Pinpoint the cell where the given text exists, returning its (x, y) midpoint coordinate. 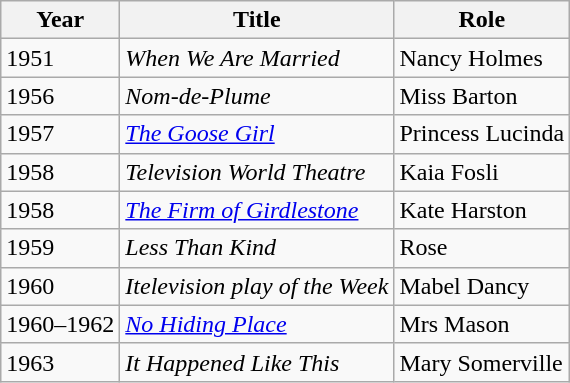
When We Are Married (257, 58)
Mrs Mason (482, 324)
1956 (60, 96)
Year (60, 20)
Mabel Dancy (482, 286)
It Happened Like This (257, 362)
Kaia Fosli (482, 172)
Kate Harston (482, 210)
The Firm of Girdlestone (257, 210)
Nancy Holmes (482, 58)
Rose (482, 248)
1960 (60, 286)
The Goose Girl (257, 134)
1959 (60, 248)
No Hiding Place (257, 324)
1957 (60, 134)
Princess Lucinda (482, 134)
Mary Somerville (482, 362)
Television World Theatre (257, 172)
Role (482, 20)
Miss Barton (482, 96)
Less Than Kind (257, 248)
1963 (60, 362)
Title (257, 20)
1960–1962 (60, 324)
Nom-de-Plume (257, 96)
Itelevision play of the Week (257, 286)
1951 (60, 58)
